Pinpoint the cell where the given text exists, returning its [x, y] midpoint coordinate. 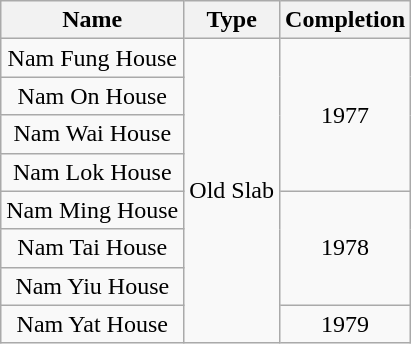
Nam Yiu House [92, 286]
Completion [346, 20]
Nam Yat House [92, 324]
Nam Lok House [92, 172]
Name [92, 20]
Nam On House [92, 96]
1977 [346, 115]
Type [232, 20]
Nam Fung House [92, 58]
Nam Ming House [92, 210]
Nam Tai House [92, 248]
1979 [346, 324]
Nam Wai House [92, 134]
Old Slab [232, 191]
1978 [346, 248]
